Determine the (x, y) coordinate at the center of the cell enclosing the given text.  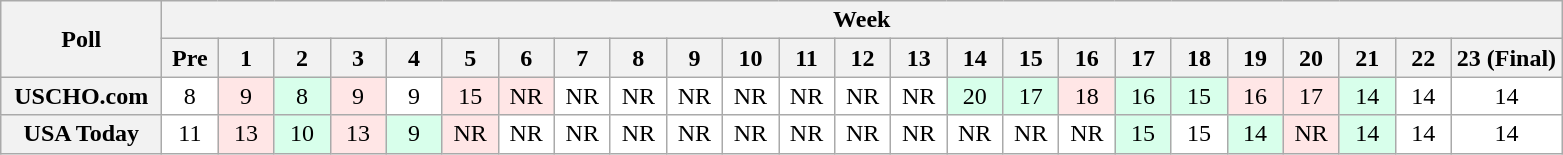
12 (863, 58)
USA Today (82, 134)
21 (1367, 58)
22 (1423, 58)
19 (1255, 58)
23 (Final) (1506, 58)
4 (414, 58)
USCHO.com (82, 96)
6 (526, 58)
1 (246, 58)
7 (582, 58)
Pre (190, 58)
Week (862, 20)
2 (302, 58)
5 (470, 58)
3 (358, 58)
Poll (82, 39)
